Return (X, Y) of the center of cell containing provided text 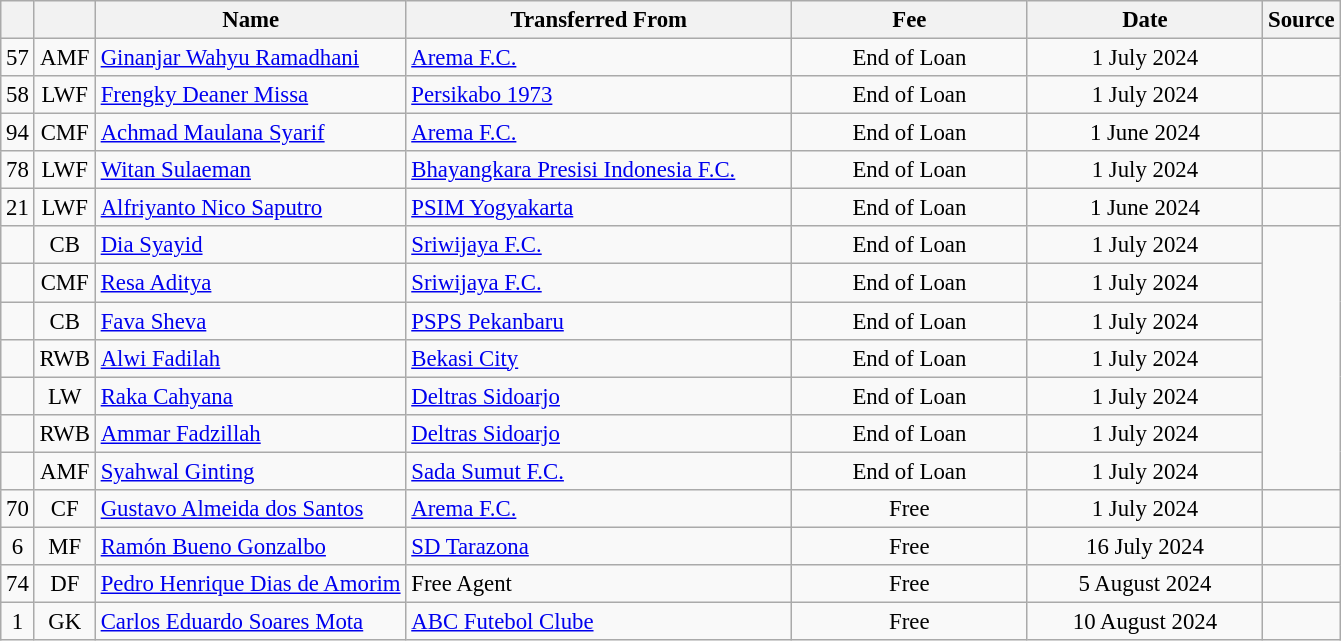
Bekasi City (599, 358)
GK (64, 621)
Alwi Fadilah (250, 358)
Ammar Fadzillah (250, 433)
CF (64, 509)
Alfriyanto Nico Saputro (250, 208)
Name (250, 20)
Dia Syayid (250, 245)
Resa Aditya (250, 283)
Bhayangkara Presisi Indonesia F.C. (599, 170)
Witan Sulaeman (250, 170)
PSPS Pekanbaru (599, 321)
Fava Sheva (250, 321)
LW (64, 396)
78 (18, 170)
21 (18, 208)
Date (1145, 20)
Gustavo Almeida dos Santos (250, 509)
Free Agent (599, 584)
1 (18, 621)
10 August 2024 (1145, 621)
Sada Sumut F.C. (599, 471)
5 August 2024 (1145, 584)
SD Tarazona (599, 546)
6 (18, 546)
70 (18, 509)
Ginanjar Wahyu Ramadhani (250, 58)
Carlos Eduardo Soares Mota (250, 621)
74 (18, 584)
Achmad Maulana Syarif (250, 133)
ABC Futebol Clube (599, 621)
58 (18, 95)
PSIM Yogyakarta (599, 208)
Raka Cahyana (250, 396)
Transferred From (599, 20)
57 (18, 58)
MF (64, 546)
Frengky Deaner Missa (250, 95)
Persikabo 1973 (599, 95)
DF (64, 584)
94 (18, 133)
16 July 2024 (1145, 546)
Fee (910, 20)
Syahwal Ginting (250, 471)
Ramón Bueno Gonzalbo (250, 546)
Source (1302, 20)
Pedro Henrique Dias de Amorim (250, 584)
